Find where the given text appears and provide that cell's center as [x, y] coordinate. 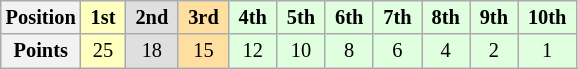
25 [104, 51]
8 [349, 51]
2nd [152, 17]
Points [41, 51]
6 [397, 51]
Position [41, 17]
5th [301, 17]
18 [152, 51]
1st [104, 17]
4th [253, 17]
2 [494, 51]
6th [349, 17]
8th [446, 17]
10th [547, 17]
9th [494, 17]
15 [203, 51]
4 [446, 51]
7th [397, 17]
3rd [203, 17]
12 [253, 51]
10 [301, 51]
1 [547, 51]
